Provide the [x, y] coordinate of the cell's center where the given text is located.  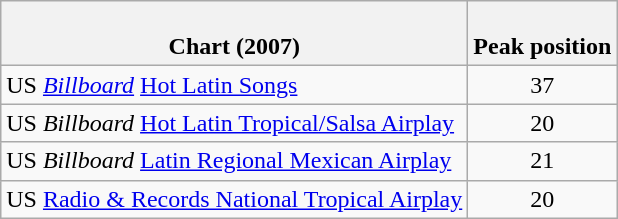
21 [542, 161]
US Radio & Records National Tropical Airplay [234, 199]
US Billboard Latin Regional Mexican Airplay [234, 161]
Chart (2007) [234, 34]
Peak position [542, 34]
37 [542, 85]
US Billboard Hot Latin Songs [234, 85]
US Billboard Hot Latin Tropical/Salsa Airplay [234, 123]
